Detect which cell encompasses the target text, then output its [X, Y] center coordinate. 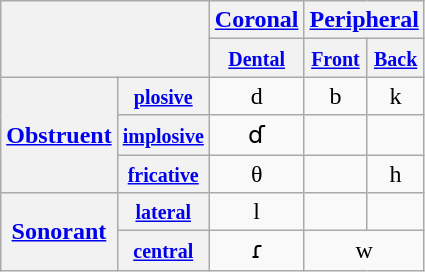
Obstruent [59, 135]
lateral [163, 212]
plosive [163, 96]
implosive [163, 135]
ɾ [256, 251]
Front [336, 58]
Peripheral [364, 20]
ɗ [256, 135]
h [396, 173]
d [256, 96]
Coronal [256, 20]
fricative [163, 173]
central [163, 251]
l [256, 212]
b [336, 96]
k [396, 96]
Sonorant [59, 232]
w [364, 251]
Back [396, 58]
Dental [256, 58]
θ [256, 173]
